Identify which cell holds the provided text, then report its (x, y) central coordinate. 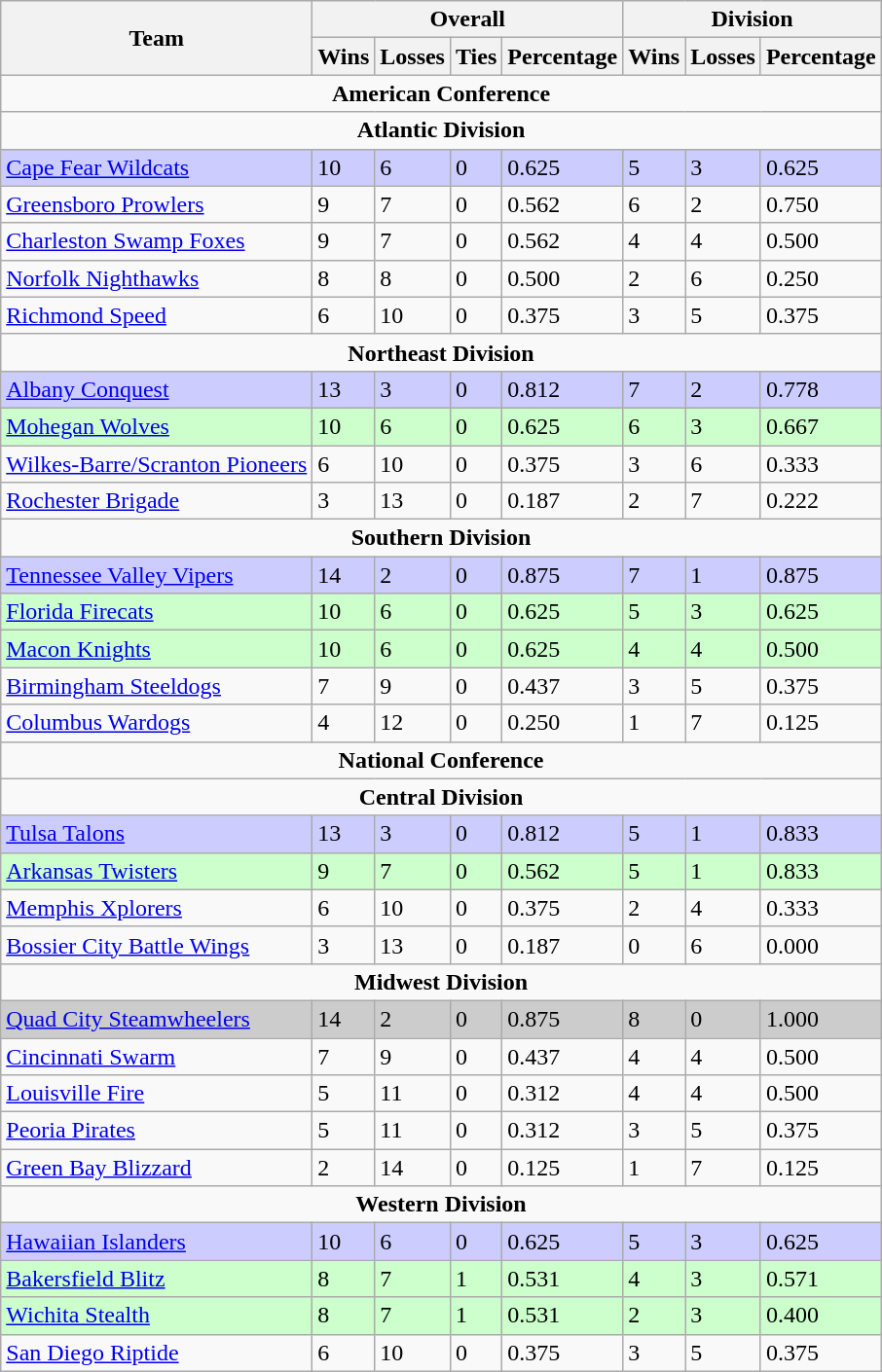
Western Division (442, 1205)
Richmond Speed (157, 315)
0.750 (821, 204)
National Conference (442, 760)
Birmingham Steeldogs (157, 686)
Florida Firecats (157, 612)
Greensboro Prowlers (157, 204)
Tennessee Valley Vipers (157, 575)
Wichita Stealth (157, 1316)
Cincinnati Swarm (157, 1056)
Northeast Division (442, 352)
0.400 (821, 1316)
12 (413, 723)
Central Division (442, 797)
Wilkes-Barre/Scranton Pioneers (157, 464)
0.000 (821, 945)
Quad City Steamwheelers (157, 1019)
0.667 (821, 426)
San Diego Riptide (157, 1353)
0.571 (821, 1279)
Albany Conquest (157, 389)
Bossier City Battle Wings (157, 945)
Tulsa Talons (157, 834)
Southern Division (442, 538)
0.222 (821, 501)
Peoria Pirates (157, 1131)
American Conference (442, 93)
Hawaiian Islanders (157, 1242)
1.000 (821, 1019)
Arkansas Twisters (157, 871)
Louisville Fire (157, 1094)
Bakersfield Blitz (157, 1279)
Atlantic Division (442, 130)
Memphis Xplorers (157, 908)
Green Bay Blizzard (157, 1168)
Midwest Division (442, 982)
Team (157, 38)
Columbus Wardogs (157, 723)
Ties (475, 56)
Mohegan Wolves (157, 426)
Norfolk Nighthawks (157, 278)
Overall (467, 19)
0.778 (821, 389)
Rochester Brigade (157, 501)
Charleston Swamp Foxes (157, 241)
Cape Fear Wildcats (157, 167)
Macon Knights (157, 649)
Division (753, 19)
